Identify which cell holds the provided text, then report its [X, Y] central coordinate. 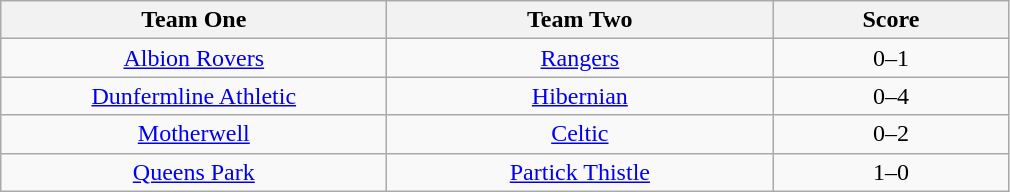
1–0 [891, 172]
Hibernian [580, 96]
0–4 [891, 96]
Dunfermline Athletic [194, 96]
Team Two [580, 20]
Queens Park [194, 172]
Score [891, 20]
Albion Rovers [194, 58]
Partick Thistle [580, 172]
Rangers [580, 58]
Motherwell [194, 134]
Celtic [580, 134]
0–1 [891, 58]
0–2 [891, 134]
Team One [194, 20]
